Return [x, y] of the center of cell containing provided text 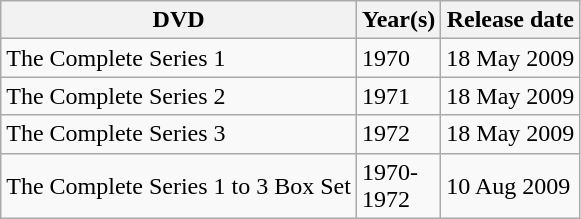
1970-1972 [398, 186]
The Complete Series 1 [179, 58]
10 Aug 2009 [510, 186]
The Complete Series 1 to 3 Box Set [179, 186]
1970 [398, 58]
Release date [510, 20]
DVD [179, 20]
The Complete Series 3 [179, 134]
The Complete Series 2 [179, 96]
1971 [398, 96]
1972 [398, 134]
Year(s) [398, 20]
